Provide the [X, Y] coordinate of the cell's center where the given text is located.  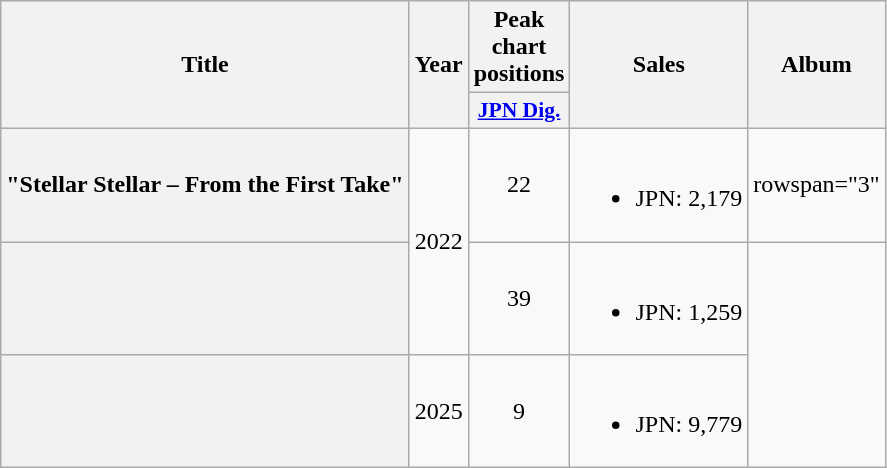
Peak chart positions [519, 47]
JPN Dig. [519, 111]
22 [519, 184]
Sales [659, 65]
2022 [438, 241]
Title [205, 65]
9 [519, 412]
rowspan="3" [817, 184]
JPN: 1,259 [659, 298]
Year [438, 65]
JPN: 9,779 [659, 412]
"Stellar Stellar – From the First Take" [205, 184]
39 [519, 298]
JPN: 2,179 [659, 184]
2025 [438, 412]
Album [817, 65]
